Scan for the cell matching the given text and deliver its (X, Y) coordinate at center. 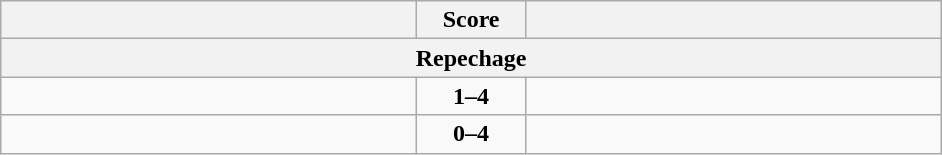
Score (472, 20)
0–4 (472, 134)
1–4 (472, 96)
Repechage (472, 58)
